Identify which cell holds the provided text, then report its (x, y) central coordinate. 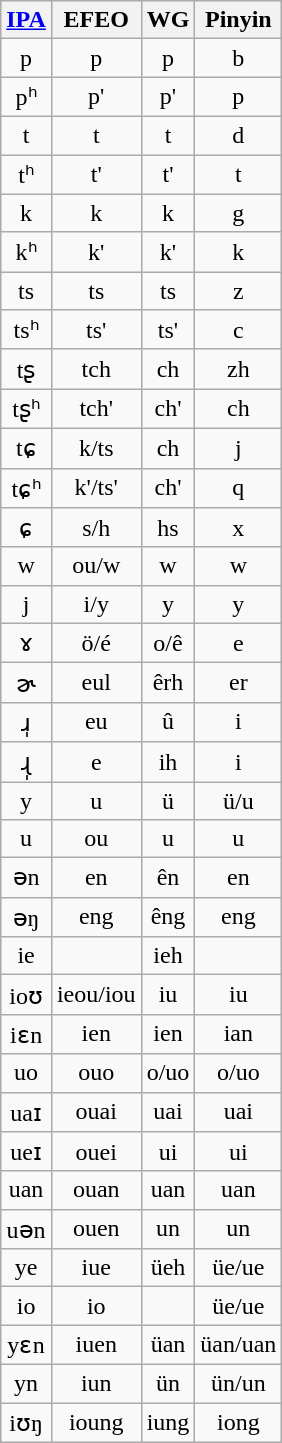
ioung (96, 1422)
uən (26, 1229)
iue (96, 1268)
k'/ts' (96, 488)
ün/un (238, 1383)
iong (238, 1422)
ɚ (26, 683)
ieh (168, 956)
ih (168, 762)
ie (26, 956)
ouei (96, 1152)
ieou/iou (96, 995)
yɛn (26, 1345)
ouen (96, 1229)
o/ê (168, 643)
hs (168, 528)
eu (96, 722)
b (238, 58)
iʊŋ (26, 1422)
iung (168, 1422)
ou (96, 839)
z (238, 291)
ün (168, 1383)
tch' (96, 409)
ye (26, 1268)
ɹ̩ (26, 722)
ueɪ (26, 1152)
iun (96, 1383)
zh (238, 369)
er (238, 683)
g (238, 213)
x (238, 528)
eul (96, 683)
i/y (96, 604)
əŋ (26, 917)
ian (238, 1034)
EFEO (96, 20)
tɕ (26, 448)
êng (168, 917)
WG (168, 20)
üan (168, 1345)
d (238, 135)
iuen (96, 1345)
tʰ (26, 174)
ouo (96, 1073)
q (238, 488)
pʰ (26, 97)
ɻ̩ (26, 762)
tsʰ (26, 330)
ioʊ (26, 995)
tʂʰ (26, 409)
ɕ (26, 528)
ü (168, 801)
ên (168, 878)
kʰ (26, 252)
c (238, 330)
iɛn (26, 1034)
s/h (96, 528)
ɤ (26, 643)
Pinyin (238, 20)
tɕʰ (26, 488)
yn (26, 1383)
ouan (96, 1190)
tʂ (26, 369)
IPA (26, 20)
üan/uan (238, 1345)
uaɪ (26, 1112)
uo (26, 1073)
ou/w (96, 566)
tch (96, 369)
k/ts (96, 448)
ü/u (238, 801)
ən (26, 878)
û (168, 722)
êrh (168, 683)
ö/é (96, 643)
üeh (168, 1268)
ouai (96, 1112)
